Return the [x, y] coordinate for the center point of the cell that contains the specified text.  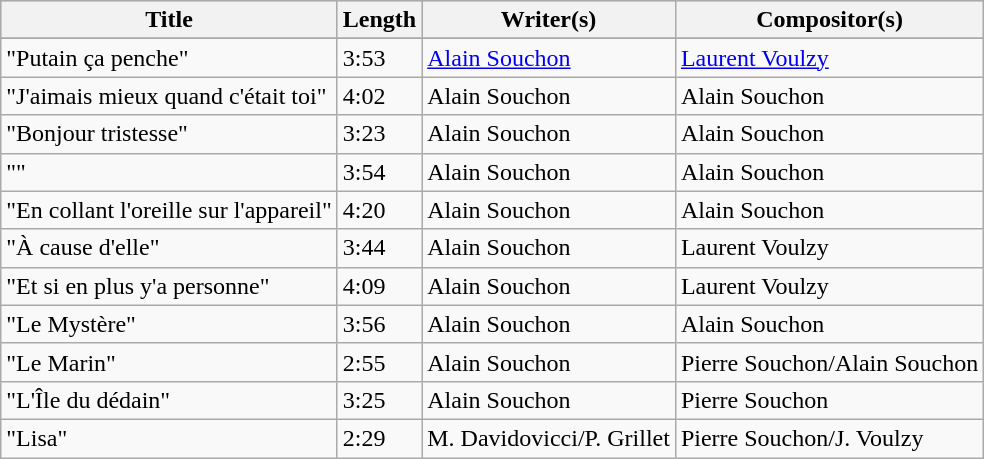
4:09 [379, 286]
"" [170, 172]
Pierre Souchon/J. Voulzy [829, 438]
"Lisa" [170, 438]
Pierre Souchon/Alain Souchon [829, 362]
M. Davidovicci/P. Grillet [549, 438]
4:20 [379, 210]
2:29 [379, 438]
3:53 [379, 58]
"L'Île du dédain" [170, 400]
Pierre Souchon [829, 400]
"Bonjour tristesse" [170, 134]
Title [170, 20]
"J'aimais mieux quand c'était toi" [170, 96]
3:56 [379, 324]
Compositor(s) [829, 20]
"En collant l'oreille sur l'appareil" [170, 210]
3:44 [379, 248]
"À cause d'elle" [170, 248]
3:25 [379, 400]
Length [379, 20]
3:23 [379, 134]
2:55 [379, 362]
"Et si en plus y'a personne" [170, 286]
"Putain ça penche" [170, 58]
"Le Marin" [170, 362]
3:54 [379, 172]
4:02 [379, 96]
"Le Mystère" [170, 324]
Writer(s) [549, 20]
